Output the [X, Y] coordinate of the center of the cell containing the given text.  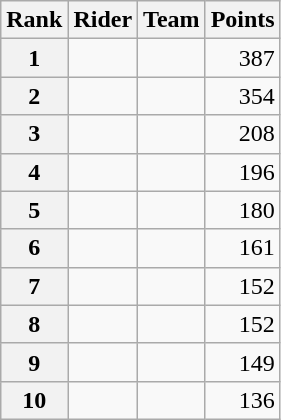
136 [242, 400]
5 [34, 210]
149 [242, 362]
387 [242, 58]
Team [172, 20]
180 [242, 210]
1 [34, 58]
208 [242, 134]
3 [34, 134]
196 [242, 172]
354 [242, 96]
9 [34, 362]
4 [34, 172]
6 [34, 248]
Rider [103, 20]
7 [34, 286]
Points [242, 20]
2 [34, 96]
161 [242, 248]
Rank [34, 20]
10 [34, 400]
8 [34, 324]
